Capture the cell that displays the provided text and extract its [x, y] central coordinate. 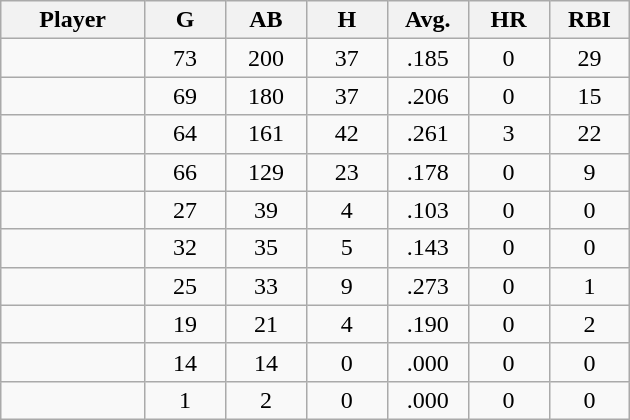
19 [186, 324]
25 [186, 286]
21 [266, 324]
27 [186, 210]
Avg. [428, 20]
73 [186, 58]
42 [346, 134]
H [346, 20]
64 [186, 134]
.103 [428, 210]
RBI [590, 20]
.190 [428, 324]
200 [266, 58]
.206 [428, 96]
AB [266, 20]
.261 [428, 134]
.273 [428, 286]
69 [186, 96]
Player [73, 20]
33 [266, 286]
35 [266, 248]
32 [186, 248]
HR [508, 20]
.185 [428, 58]
66 [186, 172]
.143 [428, 248]
23 [346, 172]
180 [266, 96]
15 [590, 96]
161 [266, 134]
3 [508, 134]
.178 [428, 172]
29 [590, 58]
39 [266, 210]
5 [346, 248]
22 [590, 134]
G [186, 20]
129 [266, 172]
